Identify which cell holds the provided text, then report its [x, y] central coordinate. 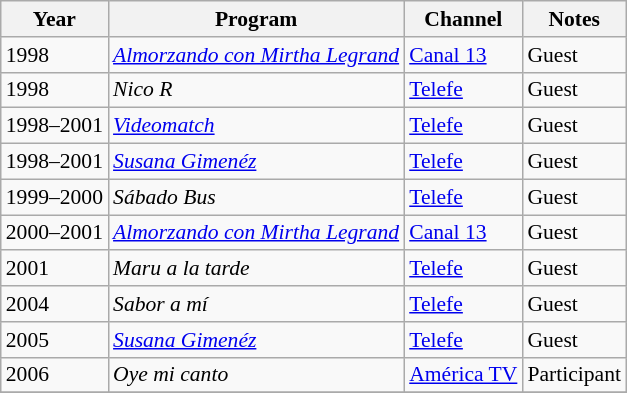
2004 [54, 304]
Oye mi canto [256, 375]
2000–2001 [54, 233]
Year [54, 19]
2001 [54, 269]
1999–2000 [54, 197]
Notes [574, 19]
Nico R [256, 90]
Videomatch [256, 126]
Channel [463, 19]
2006 [54, 375]
2005 [54, 340]
América TV [463, 375]
Participant [574, 375]
Maru a la tarde [256, 269]
Program [256, 19]
Sabor a mí [256, 304]
Sábado Bus [256, 197]
